Capture the cell that displays the provided text and extract its [X, Y] central coordinate. 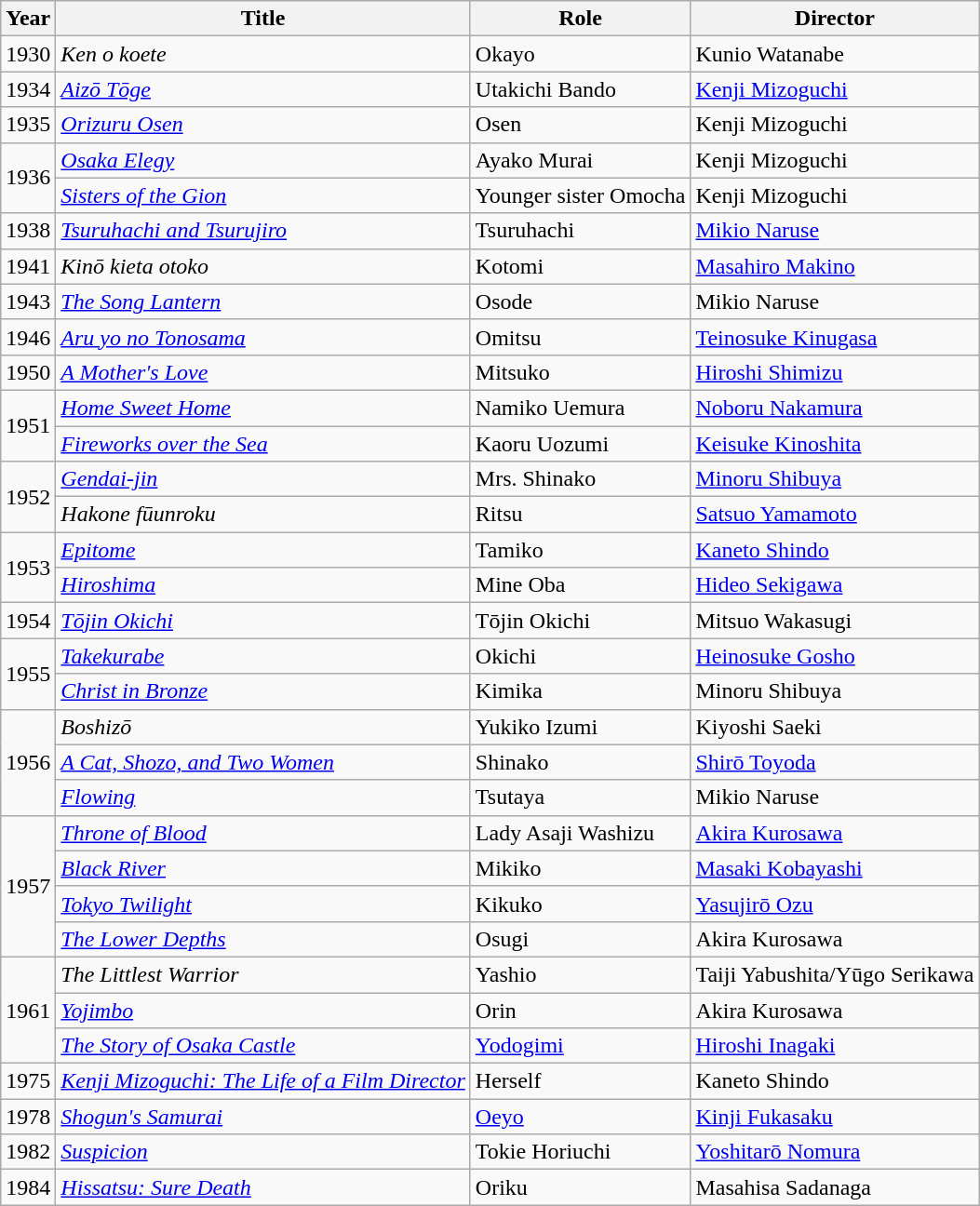
Utakichi Bando [581, 89]
Director [835, 19]
Takekurabe [262, 656]
Noboru Nakamura [835, 408]
Oeyo [581, 1117]
Yasujirō Ozu [835, 904]
Okayo [581, 54]
Title [262, 19]
1938 [28, 231]
Flowing [262, 797]
Boshizō [262, 727]
The Lower Depths [262, 939]
1952 [28, 497]
Tokie Horiuchi [581, 1152]
Tsutaya [581, 797]
Orizuru Osen [262, 125]
Okichi [581, 656]
A Mother's Love [262, 372]
Tokyo Twilight [262, 904]
Christ in Bronze [262, 691]
The Littlest Warrior [262, 974]
Osen [581, 125]
Satsuo Yamamoto [835, 515]
Lady Asaji Washizu [581, 833]
Younger sister Omocha [581, 195]
Mrs. Shinako [581, 479]
Oriku [581, 1187]
Aru yo no Tonosama [262, 337]
1951 [28, 425]
Mikiko [581, 868]
Yashio [581, 974]
Yoshitarō Nomura [835, 1152]
Tamiko [581, 550]
1943 [28, 301]
Home Sweet Home [262, 408]
1935 [28, 125]
1984 [28, 1187]
Mitsuko [581, 372]
Yukiko Izumi [581, 727]
Hakone fūunroku [262, 515]
Taiji Yabushita/Yūgo Serikawa [835, 974]
Yojimbo [262, 1010]
Kunio Watanabe [835, 54]
Masaki Kobayashi [835, 868]
Hiroshi Shimizu [835, 372]
1934 [28, 89]
Omitsu [581, 337]
Kaoru Uozumi [581, 444]
Role [581, 19]
Year [28, 19]
Tsuruhachi and Tsurujiro [262, 231]
1982 [28, 1152]
1957 [28, 886]
Tsuruhachi [581, 231]
Namiko Uemura [581, 408]
Fireworks over the Sea [262, 444]
Shirō Toyoda [835, 762]
The Story of Osaka Castle [262, 1046]
Osugi [581, 939]
Gendai-jin [262, 479]
Teinosuke Kinugasa [835, 337]
Herself [581, 1081]
Kimika [581, 691]
Hiroshi Inagaki [835, 1046]
1936 [28, 178]
1930 [28, 54]
Yodogimi [581, 1046]
Shinako [581, 762]
Aizō Tōge [262, 89]
Epitome [262, 550]
Heinosuke Gosho [835, 656]
Kinō kieta otoko [262, 266]
Hideo Sekigawa [835, 585]
A Cat, Shozo, and Two Women [262, 762]
Suspicion [262, 1152]
The Song Lantern [262, 301]
Orin [581, 1010]
Masahisa Sadanaga [835, 1187]
Kotomi [581, 266]
Ken o koete [262, 54]
Mine Oba [581, 585]
Kikuko [581, 904]
1953 [28, 568]
1946 [28, 337]
Ritsu [581, 515]
Throne of Blood [262, 833]
Kiyoshi Saeki [835, 727]
Hissatsu: Sure Death [262, 1187]
Kinji Fukasaku [835, 1117]
Keisuke Kinoshita [835, 444]
Osode [581, 301]
1954 [28, 621]
Black River [262, 868]
1956 [28, 762]
Mitsuo Wakasugi [835, 621]
Osaka Elegy [262, 160]
Masahiro Makino [835, 266]
Kenji Mizoguchi: The Life of a Film Director [262, 1081]
Sisters of the Gion [262, 195]
1955 [28, 674]
1950 [28, 372]
1941 [28, 266]
1961 [28, 1010]
Ayako Murai [581, 160]
1978 [28, 1117]
1975 [28, 1081]
Shogun's Samurai [262, 1117]
Hiroshima [262, 585]
